Return the (x, y) coordinate for the center point of the cell that contains the specified text.  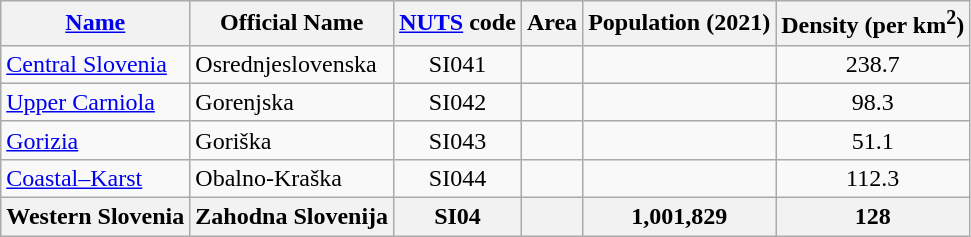
Osrednjeslovenska (292, 64)
SI04 (458, 217)
Upper Carniola (96, 102)
238.7 (873, 64)
SI043 (458, 140)
Density (per km2) (873, 24)
SI042 (458, 102)
SI044 (458, 178)
Western Slovenia (96, 217)
112.3 (873, 178)
98.3 (873, 102)
Gorizia (96, 140)
51.1 (873, 140)
1,001,829 (680, 217)
Population (2021) (680, 24)
NUTS code (458, 24)
Gorenjska (292, 102)
Name (96, 24)
Central Slovenia (96, 64)
Goriška (292, 140)
Zahodna Slovenija (292, 217)
Official Name (292, 24)
Obalno-Kraška (292, 178)
Area (552, 24)
Coastal–Karst (96, 178)
128 (873, 217)
SI041 (458, 64)
